Scan for the cell matching the given text and deliver its (X, Y) coordinate at center. 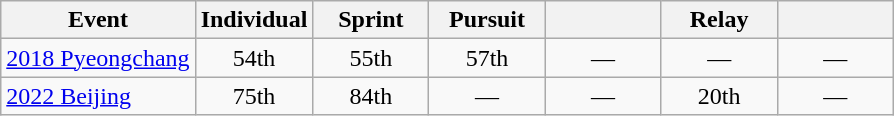
Sprint (371, 20)
Pursuit (487, 20)
Relay (719, 20)
54th (254, 58)
Individual (254, 20)
84th (371, 96)
2018 Pyeongchang (98, 58)
Event (98, 20)
20th (719, 96)
57th (487, 58)
2022 Beijing (98, 96)
75th (254, 96)
55th (371, 58)
